Scan for the cell matching the given text and deliver its (X, Y) coordinate at center. 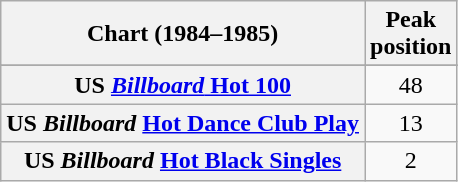
13 (411, 123)
US Billboard Hot Dance Club Play (183, 123)
48 (411, 85)
Chart (1984–1985) (183, 34)
US Billboard Hot Black Singles (183, 161)
2 (411, 161)
US Billboard Hot 100 (183, 85)
Peakposition (411, 34)
